Return the [X, Y] coordinate for the center point of the cell that contains the specified text.  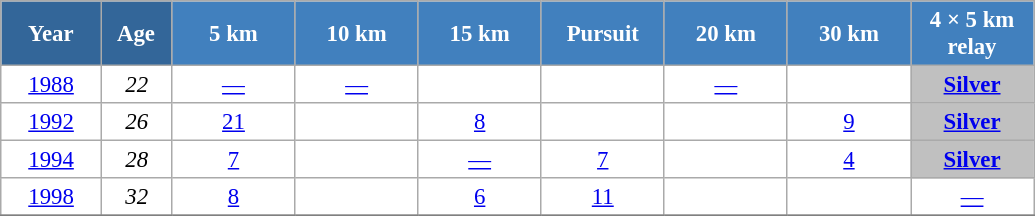
11 [602, 197]
1988 [52, 85]
26 [136, 122]
1992 [52, 122]
6 [480, 197]
20 km [726, 34]
5 km [234, 34]
Year [52, 34]
4 × 5 km relay [972, 34]
9 [848, 122]
30 km [848, 34]
32 [136, 197]
1998 [52, 197]
4 [848, 160]
15 km [480, 34]
28 [136, 160]
21 [234, 122]
1994 [52, 160]
Pursuit [602, 34]
10 km [356, 34]
Age [136, 34]
22 [136, 85]
